Find where the given text appears and provide that cell's center as [x, y] coordinate. 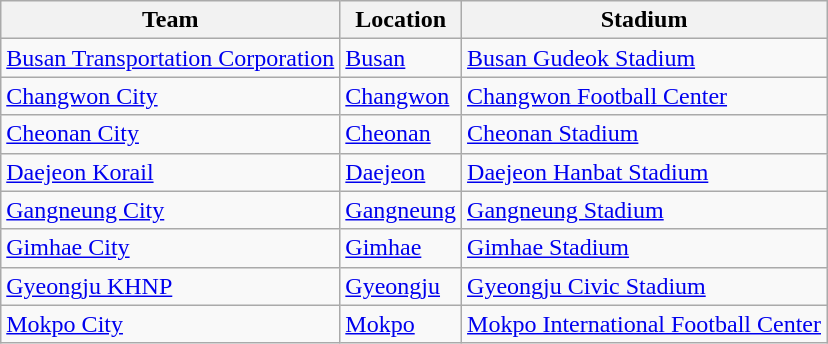
Cheonan Stadium [644, 134]
Mokpo International Football Center [644, 324]
Gangneung City [170, 210]
Cheonan [401, 134]
Mokpo [401, 324]
Daejeon [401, 172]
Mokpo City [170, 324]
Daejeon Korail [170, 172]
Gyeongju Civic Stadium [644, 286]
Gangneung Stadium [644, 210]
Gyeongju [401, 286]
Changwon [401, 96]
Gimhae City [170, 248]
Busan Gudeok Stadium [644, 58]
Gyeongju KHNP [170, 286]
Stadium [644, 20]
Changwon City [170, 96]
Daejeon Hanbat Stadium [644, 172]
Gimhae Stadium [644, 248]
Busan Transportation Corporation [170, 58]
Gimhae [401, 248]
Busan [401, 58]
Changwon Football Center [644, 96]
Cheonan City [170, 134]
Location [401, 20]
Team [170, 20]
Gangneung [401, 210]
